Output the [X, Y] coordinate of the center of the cell containing the given text.  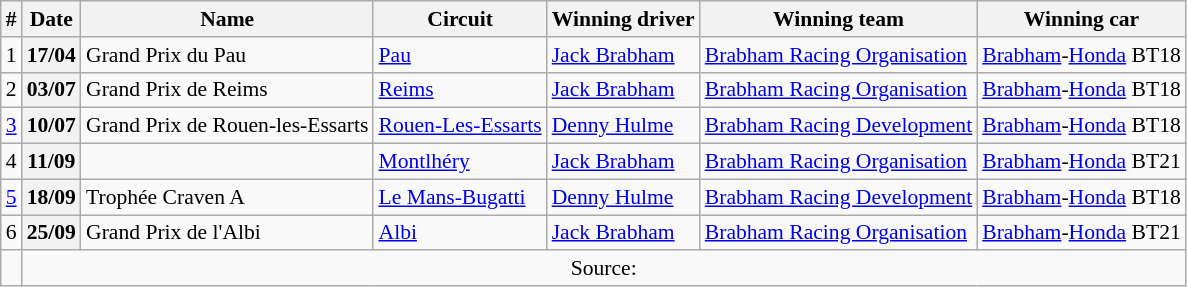
Le Mans-Bugatti [460, 197]
3 [12, 126]
Pau [460, 55]
Winning car [1082, 19]
Grand Prix de Rouen-les-Essarts [227, 126]
Circuit [460, 19]
1 [12, 55]
Winning team [838, 19]
Date [52, 19]
Grand Prix du Pau [227, 55]
Grand Prix de Reims [227, 90]
Rouen-Les-Essarts [460, 126]
Albi [460, 233]
4 [12, 162]
25/09 [52, 233]
2 [12, 90]
Source: [604, 269]
5 [12, 197]
Name [227, 19]
Winning driver [624, 19]
Grand Prix de l'Albi [227, 233]
18/09 [52, 197]
11/09 [52, 162]
# [12, 19]
Montlhéry [460, 162]
Reims [460, 90]
03/07 [52, 90]
Trophée Craven A [227, 197]
17/04 [52, 55]
6 [12, 233]
10/07 [52, 126]
